Detect which cell encompasses the target text, then output its [X, Y] center coordinate. 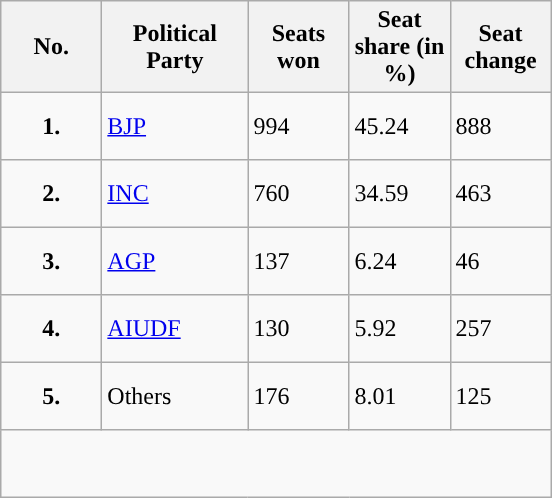
34.59 [400, 194]
1. [52, 127]
888 [500, 127]
125 [500, 397]
Others [175, 397]
No. [52, 47]
2. [52, 194]
INC [175, 194]
5. [52, 397]
Seat change [500, 47]
137 [298, 262]
5.92 [400, 329]
Seat share (in %) [400, 47]
Seats won [298, 47]
45.24 [400, 127]
BJP [175, 127]
130 [298, 329]
Political Party [175, 47]
994 [298, 127]
257 [500, 329]
176 [298, 397]
AIUDF [175, 329]
6.24 [400, 262]
AGP [175, 262]
46 [500, 262]
8.01 [400, 397]
3. [52, 262]
4. [52, 329]
463 [500, 194]
760 [298, 194]
